Output the [x, y] coordinate of the center of the cell containing the given text.  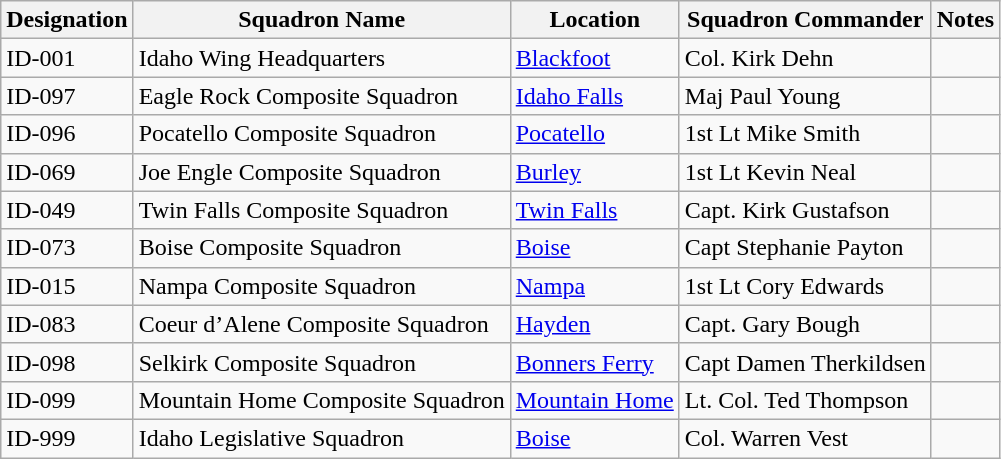
Location [594, 20]
Capt Damen Therkildsen [805, 362]
1st Lt Cory Edwards [805, 286]
Hayden [594, 324]
Idaho Falls [594, 96]
ID-097 [67, 96]
Twin Falls Composite Squadron [322, 210]
Capt. Kirk Gustafson [805, 210]
Boise Composite Squadron [322, 248]
Col. Kirk Dehn [805, 58]
ID-049 [67, 210]
Twin Falls [594, 210]
Bonners Ferry [594, 362]
Notes [965, 20]
ID-083 [67, 324]
Selkirk Composite Squadron [322, 362]
ID-098 [67, 362]
Squadron Commander [805, 20]
Maj Paul Young [805, 96]
ID-999 [67, 438]
Capt. Gary Bough [805, 324]
Mountain Home Composite Squadron [322, 400]
ID-001 [67, 58]
ID-073 [67, 248]
Lt. Col. Ted Thompson [805, 400]
Nampa Composite Squadron [322, 286]
Eagle Rock Composite Squadron [322, 96]
1st Lt Kevin Neal [805, 172]
Blackfoot [594, 58]
ID-099 [67, 400]
Designation [67, 20]
Idaho Legislative Squadron [322, 438]
Joe Engle Composite Squadron [322, 172]
1st Lt Mike Smith [805, 134]
Nampa [594, 286]
Capt Stephanie Payton [805, 248]
Mountain Home [594, 400]
Pocatello [594, 134]
Idaho Wing Headquarters [322, 58]
Squadron Name [322, 20]
ID-069 [67, 172]
Burley [594, 172]
Coeur d’Alene Composite Squadron [322, 324]
ID-096 [67, 134]
ID-015 [67, 286]
Pocatello Composite Squadron [322, 134]
Col. Warren Vest [805, 438]
